Detect which cell encompasses the target text, then output its (x, y) center coordinate. 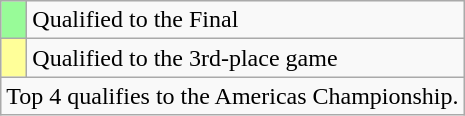
Qualified to the 3rd-place game (246, 58)
Qualified to the Final (246, 20)
Top 4 qualifies to the Americas Championship. (232, 96)
